Capture the cell that displays the provided text and extract its (x, y) central coordinate. 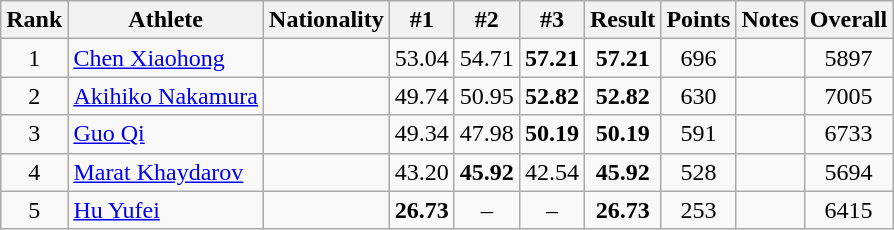
Notes (770, 20)
Result (622, 20)
42.54 (552, 172)
54.71 (486, 58)
591 (698, 134)
Chen Xiaohong (166, 58)
#1 (422, 20)
50.95 (486, 96)
Hu Yufei (166, 210)
53.04 (422, 58)
253 (698, 210)
#2 (486, 20)
1 (34, 58)
Overall (848, 20)
Athlete (166, 20)
49.34 (422, 134)
Points (698, 20)
4 (34, 172)
5897 (848, 58)
Akihiko Nakamura (166, 96)
3 (34, 134)
Nationality (327, 20)
49.74 (422, 96)
6415 (848, 210)
528 (698, 172)
6733 (848, 134)
43.20 (422, 172)
5694 (848, 172)
630 (698, 96)
696 (698, 58)
2 (34, 96)
Rank (34, 20)
47.98 (486, 134)
5 (34, 210)
#3 (552, 20)
7005 (848, 96)
Guo Qi (166, 134)
Marat Khaydarov (166, 172)
